Return [X, Y] of the center of cell containing provided text 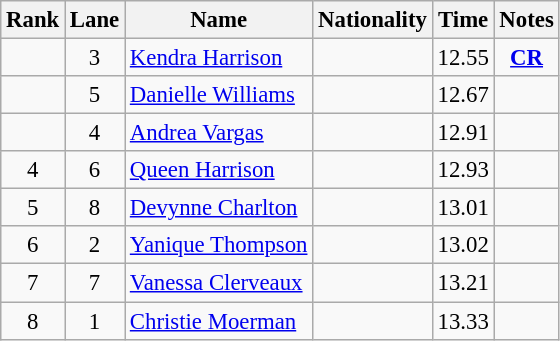
13.33 [463, 321]
Rank [33, 20]
Notes [526, 20]
13.02 [463, 245]
Christie Moerman [219, 321]
1 [95, 321]
12.91 [463, 133]
CR [526, 58]
Danielle Williams [219, 95]
2 [95, 245]
13.21 [463, 283]
Queen Harrison [219, 170]
Andrea Vargas [219, 133]
13.01 [463, 208]
Nationality [372, 20]
Vanessa Clerveaux [219, 283]
12.67 [463, 95]
3 [95, 58]
Name [219, 20]
12.55 [463, 58]
Devynne Charlton [219, 208]
12.93 [463, 170]
Lane [95, 20]
Time [463, 20]
Yanique Thompson [219, 245]
Kendra Harrison [219, 58]
